Provide the (x, y) coordinate of the cell's center where the given text is located.  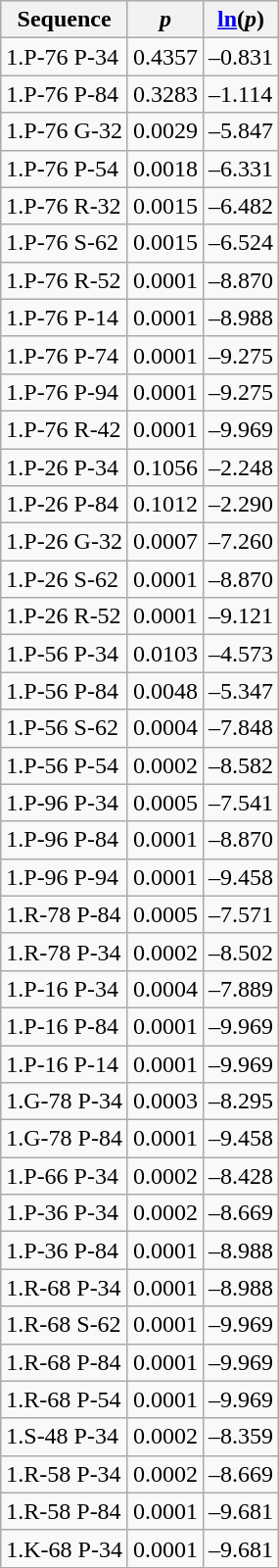
1.P-26 S-62 (65, 579)
1.R-78 P-84 (65, 914)
1.P-76 R-32 (65, 206)
–6.482 (241, 206)
0.0048 (164, 691)
–5.347 (241, 691)
–6.331 (241, 169)
1.R-78 P-34 (65, 952)
1.P-76 P-94 (65, 392)
–7.260 (241, 542)
1.G-78 P-84 (65, 1139)
–4.573 (241, 654)
–8.359 (241, 1437)
1.P-66 P-34 (65, 1176)
1.P-76 P-14 (65, 318)
1.P-16 P-34 (65, 989)
1.P-76 P-54 (65, 169)
1.P-36 P-34 (65, 1213)
1.P-96 P-94 (65, 877)
1.P-96 P-34 (65, 803)
–1.114 (241, 94)
1.S-48 P-34 (65, 1437)
1.R-58 P-84 (65, 1511)
1.R-68 P-84 (65, 1362)
–5.847 (241, 131)
1.P-16 P-84 (65, 1026)
1.P-76 R-42 (65, 429)
–8.582 (241, 765)
0.1056 (164, 467)
1.P-56 P-54 (65, 765)
1.P-96 P-84 (65, 840)
1.P-36 P-84 (65, 1250)
1.R-68 P-54 (65, 1399)
1.P-26 R-52 (65, 616)
Sequence (65, 20)
–2.290 (241, 505)
1.P-76 S-62 (65, 243)
–8.295 (241, 1102)
–0.831 (241, 57)
1.P-26 P-34 (65, 467)
–8.428 (241, 1176)
1.P-76 P-84 (65, 94)
1.P-26 P-84 (65, 505)
1.P-76 P-74 (65, 355)
1.R-58 P-34 (65, 1474)
1.P-56 P-34 (65, 654)
–9.121 (241, 616)
1.P-16 P-14 (65, 1063)
1.P-56 P-84 (65, 691)
1.P-76 P-34 (65, 57)
1.R-68 P-34 (65, 1288)
1.P-76 G-32 (65, 131)
0.4357 (164, 57)
–7.571 (241, 914)
1.R-68 S-62 (65, 1325)
0.0029 (164, 131)
1.K-68 P-34 (65, 1548)
p (164, 20)
1.P-76 R-52 (65, 280)
–7.848 (241, 728)
0.3283 (164, 94)
1.P-26 G-32 (65, 542)
1.G-78 P-34 (65, 1102)
0.0003 (164, 1102)
–8.502 (241, 952)
0.0018 (164, 169)
–6.524 (241, 243)
–7.889 (241, 989)
1.P-56 S-62 (65, 728)
ln(p) (241, 20)
0.1012 (164, 505)
–2.248 (241, 467)
–7.541 (241, 803)
0.0007 (164, 542)
0.0103 (164, 654)
